Search for the cell housing the specified text and yield its (X, Y) center coordinate. 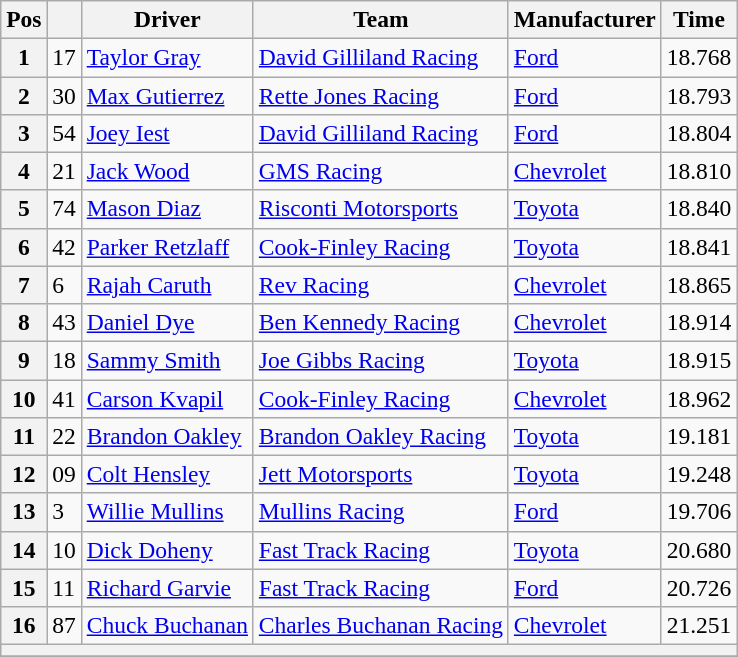
Manufacturer (584, 19)
Daniel Dye (167, 322)
Parker Retzlaff (167, 247)
87 (64, 625)
Max Gutierrez (167, 95)
Jack Wood (167, 171)
19.248 (699, 474)
Brandon Oakley (167, 436)
54 (64, 133)
2 (24, 95)
16 (24, 625)
43 (64, 322)
41 (64, 398)
Richard Garvie (167, 588)
Chuck Buchanan (167, 625)
5 (24, 209)
Mason Diaz (167, 209)
Dick Doheny (167, 550)
21 (64, 171)
Rajah Caruth (167, 285)
18.914 (699, 322)
Colt Hensley (167, 474)
14 (24, 550)
Rev Racing (380, 285)
15 (24, 588)
22 (64, 436)
Team (380, 19)
Pos (24, 19)
20.726 (699, 588)
Joe Gibbs Racing (380, 360)
Brandon Oakley Racing (380, 436)
Mullins Racing (380, 512)
13 (24, 512)
09 (64, 474)
Risconti Motorsports (380, 209)
12 (24, 474)
Willie Mullins (167, 512)
18.840 (699, 209)
Joey Iest (167, 133)
18.810 (699, 171)
4 (24, 171)
20.680 (699, 550)
19.181 (699, 436)
Taylor Gray (167, 57)
19.706 (699, 512)
74 (64, 209)
7 (24, 285)
18.865 (699, 285)
Jett Motorsports (380, 474)
18.915 (699, 360)
Charles Buchanan Racing (380, 625)
18.841 (699, 247)
18.962 (699, 398)
17 (64, 57)
Rette Jones Racing (380, 95)
Carson Kvapil (167, 398)
Driver (167, 19)
9 (24, 360)
Time (699, 19)
18.768 (699, 57)
18 (64, 360)
Sammy Smith (167, 360)
Ben Kennedy Racing (380, 322)
21.251 (699, 625)
42 (64, 247)
18.804 (699, 133)
8 (24, 322)
GMS Racing (380, 171)
18.793 (699, 95)
30 (64, 95)
1 (24, 57)
